Search for the cell housing the specified text and yield its (x, y) center coordinate. 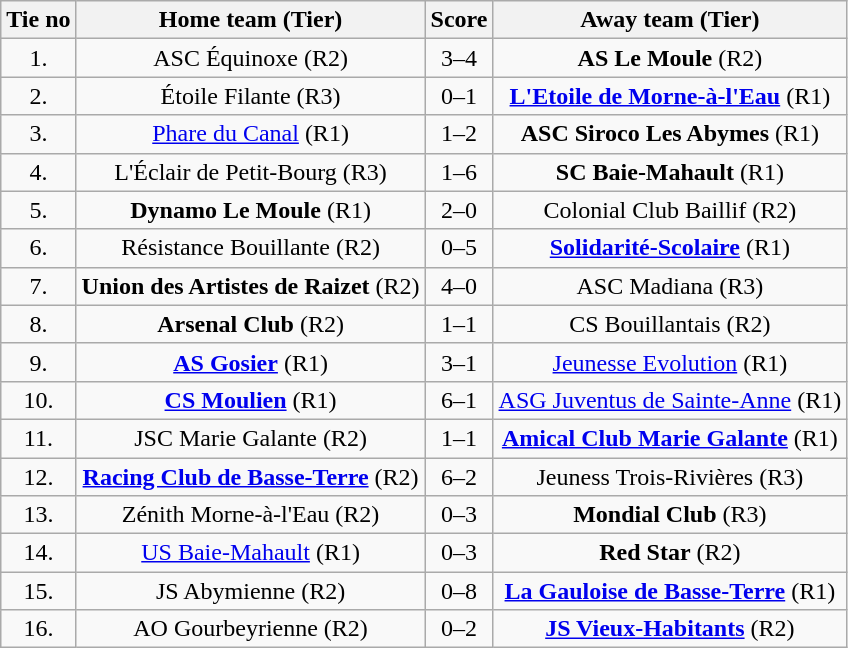
JS Abymienne (R2) (250, 591)
0–8 (459, 591)
6–1 (459, 400)
10. (38, 400)
JSC Marie Galante (R2) (250, 438)
3. (38, 134)
4–0 (459, 286)
Solidarité-Scolaire (R1) (670, 248)
AS Le Moule (R2) (670, 58)
Phare du Canal (R1) (250, 134)
6. (38, 248)
16. (38, 629)
1. (38, 58)
Home team (Tier) (250, 20)
Zénith Morne-à-l'Eau (R2) (250, 515)
2. (38, 96)
CS Bouillantais (R2) (670, 324)
Jeunesse Evolution (R1) (670, 362)
AO Gourbeyrienne (R2) (250, 629)
2–0 (459, 210)
Amical Club Marie Galante (R1) (670, 438)
Mondial Club (R3) (670, 515)
15. (38, 591)
0–5 (459, 248)
Tie no (38, 20)
11. (38, 438)
ASC Madiana (R3) (670, 286)
14. (38, 553)
ASC Équinoxe (R2) (250, 58)
Red Star (R2) (670, 553)
3–4 (459, 58)
9. (38, 362)
Arsenal Club (R2) (250, 324)
CS Moulien (R1) (250, 400)
Away team (Tier) (670, 20)
8. (38, 324)
0–1 (459, 96)
3–1 (459, 362)
1–6 (459, 172)
Colonial Club Baillif (R2) (670, 210)
La Gauloise de Basse-Terre (R1) (670, 591)
5. (38, 210)
L'Éclair de Petit-Bourg (R3) (250, 172)
13. (38, 515)
12. (38, 477)
Jeuness Trois-Rivières (R3) (670, 477)
7. (38, 286)
1–2 (459, 134)
SC Baie-Mahault (R1) (670, 172)
AS Gosier (R1) (250, 362)
4. (38, 172)
US Baie-Mahault (R1) (250, 553)
Résistance Bouillante (R2) (250, 248)
L'Etoile de Morne-à-l'Eau (R1) (670, 96)
Union des Artistes de Raizet (R2) (250, 286)
Étoile Filante (R3) (250, 96)
ASG Juventus de Sainte-Anne (R1) (670, 400)
6–2 (459, 477)
ASC Siroco Les Abymes (R1) (670, 134)
Score (459, 20)
0–2 (459, 629)
JS Vieux-Habitants (R2) (670, 629)
Racing Club de Basse-Terre (R2) (250, 477)
Dynamo Le Moule (R1) (250, 210)
